Detect which cell encompasses the target text, then output its [X, Y] center coordinate. 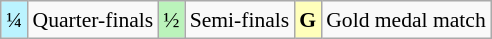
Semi-finals [240, 20]
½ [171, 20]
¼ [14, 20]
Quarter-finals [94, 20]
Gold medal match [406, 20]
G [308, 20]
